Extract the (X, Y) coordinate from the center of the cell holding the provided text.  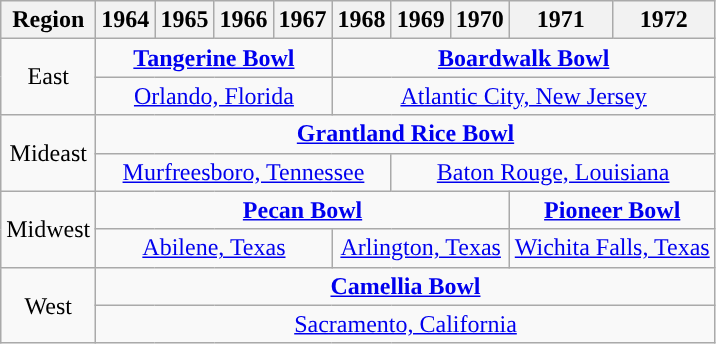
Pioneer Bowl (612, 210)
Pecan Bowl (302, 210)
1972 (664, 20)
Wichita Falls, Texas (612, 248)
1966 (244, 20)
1971 (560, 20)
West (48, 305)
1967 (302, 20)
Atlantic City, New Jersey (524, 96)
Orlando, Florida (214, 96)
Abilene, Texas (214, 248)
1970 (480, 20)
East (48, 77)
Boardwalk Bowl (524, 58)
Arlington, Texas (420, 248)
Region (48, 20)
Baton Rouge, Louisiana (553, 172)
1964 (126, 20)
Tangerine Bowl (214, 58)
Murfreesboro, Tennessee (244, 172)
Mideast (48, 153)
Grantland Rice Bowl (406, 134)
Sacramento, California (406, 324)
Camellia Bowl (406, 286)
1965 (184, 20)
Midwest (48, 229)
1969 (420, 20)
1968 (362, 20)
